Locate the cell with the specified text and output its (x, y) center coordinate. 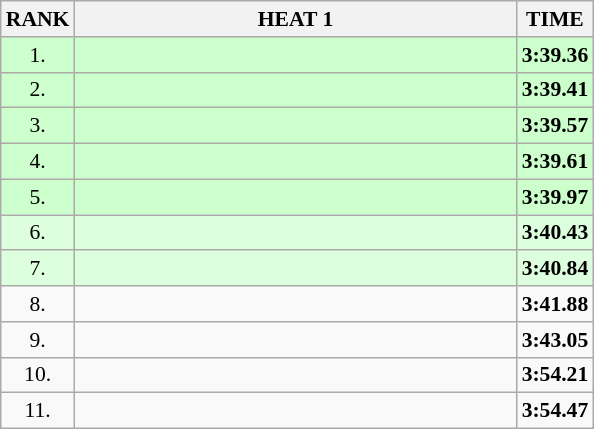
11. (38, 411)
4. (38, 162)
3:40.43 (556, 233)
1. (38, 55)
3:54.47 (556, 411)
2. (38, 90)
RANK (38, 19)
7. (38, 269)
3. (38, 126)
3:39.97 (556, 197)
3:39.36 (556, 55)
3:39.61 (556, 162)
3:39.57 (556, 126)
9. (38, 340)
5. (38, 197)
HEAT 1 (295, 19)
8. (38, 304)
6. (38, 233)
3:39.41 (556, 90)
3:40.84 (556, 269)
10. (38, 375)
TIME (556, 19)
3:41.88 (556, 304)
3:43.05 (556, 340)
3:54.21 (556, 375)
